Extract the [X, Y] coordinate from the center of the cell holding the provided text.  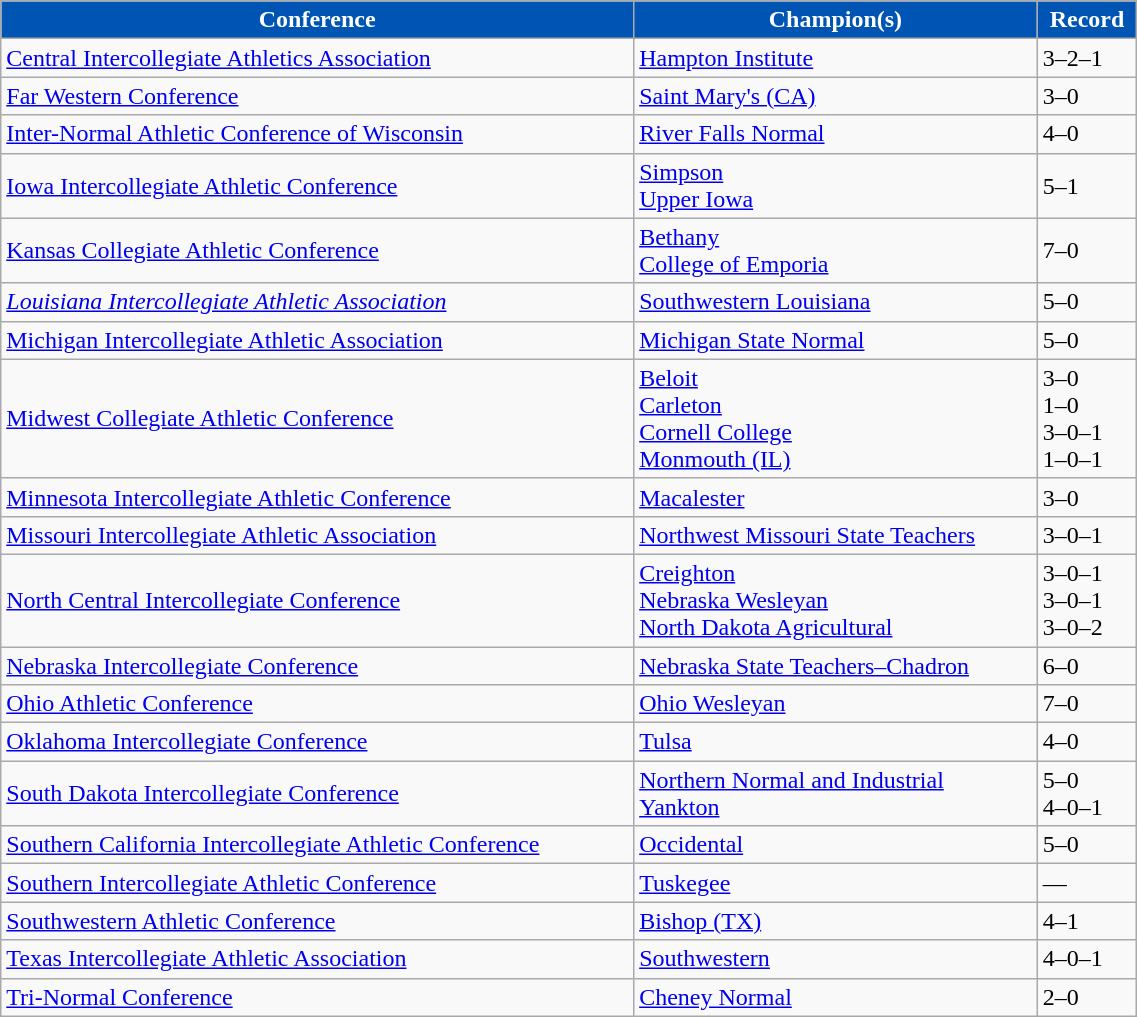
3–0–13–0–13–0–2 [1087, 600]
Bishop (TX) [836, 921]
4–0–1 [1087, 959]
Michigan Intercollegiate Athletic Association [318, 340]
Southwestern Athletic Conference [318, 921]
Tuskegee [836, 883]
Nebraska Intercollegiate Conference [318, 665]
3–0–1 [1087, 535]
Kansas Collegiate Athletic Conference [318, 250]
5–1 [1087, 186]
North Central Intercollegiate Conference [318, 600]
Southwestern Louisiana [836, 302]
Michigan State Normal [836, 340]
Ohio Athletic Conference [318, 704]
Minnesota Intercollegiate Athletic Conference [318, 497]
Hampton Institute [836, 58]
Conference [318, 20]
BeloitCarletonCornell CollegeMonmouth (IL) [836, 418]
South Dakota Intercollegiate Conference [318, 794]
Oklahoma Intercollegiate Conference [318, 742]
Occidental [836, 845]
— [1087, 883]
Southwestern [836, 959]
Champion(s) [836, 20]
3–2–1 [1087, 58]
Tulsa [836, 742]
Missouri Intercollegiate Athletic Association [318, 535]
2–0 [1087, 997]
Northern Normal and IndustrialYankton [836, 794]
Texas Intercollegiate Athletic Association [318, 959]
Inter-Normal Athletic Conference of Wisconsin [318, 134]
Saint Mary's (CA) [836, 96]
Ohio Wesleyan [836, 704]
Macalester [836, 497]
Iowa Intercollegiate Athletic Conference [318, 186]
Tri-Normal Conference [318, 997]
Southern California Intercollegiate Athletic Conference [318, 845]
Cheney Normal [836, 997]
BethanyCollege of Emporia [836, 250]
6–0 [1087, 665]
Central Intercollegiate Athletics Association [318, 58]
Southern Intercollegiate Athletic Conference [318, 883]
Northwest Missouri State Teachers [836, 535]
Midwest Collegiate Athletic Conference [318, 418]
Nebraska State Teachers–Chadron [836, 665]
CreightonNebraska WesleyanNorth Dakota Agricultural [836, 600]
Record [1087, 20]
3–01–03–0–11–0–1 [1087, 418]
Far Western Conference [318, 96]
Louisiana Intercollegiate Athletic Association [318, 302]
SimpsonUpper Iowa [836, 186]
4–1 [1087, 921]
5–04–0–1 [1087, 794]
River Falls Normal [836, 134]
